Return the (x, y) coordinate for the center point of the cell that contains the specified text.  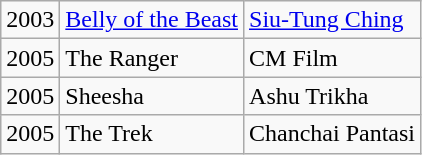
The Trek (152, 134)
Ashu Trikha (332, 96)
Siu-Tung Ching (332, 20)
The Ranger (152, 58)
Belly of the Beast (152, 20)
Chanchai Pantasi (332, 134)
2003 (30, 20)
CM Film (332, 58)
Sheesha (152, 96)
